Identify which cell holds the provided text, then report its [X, Y] central coordinate. 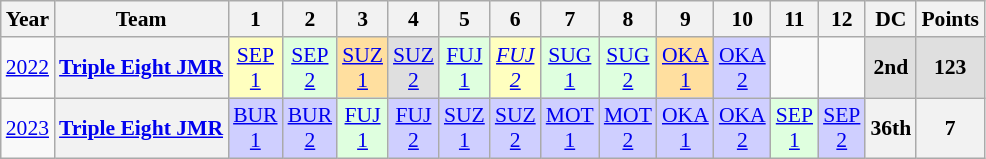
10 [742, 19]
4 [414, 19]
SUG2 [628, 68]
Year [28, 19]
MOT1 [570, 128]
5 [464, 19]
Points [950, 19]
12 [842, 19]
36th [890, 128]
8 [628, 19]
Team [141, 19]
DC [890, 19]
2023 [28, 128]
2022 [28, 68]
3 [362, 19]
2 [310, 19]
SUG1 [570, 68]
BUR2 [310, 128]
11 [794, 19]
123 [950, 68]
MOT2 [628, 128]
9 [686, 19]
BUR1 [256, 128]
2nd [890, 68]
1 [256, 19]
6 [516, 19]
